Identify which cell holds the provided text, then report its (X, Y) central coordinate. 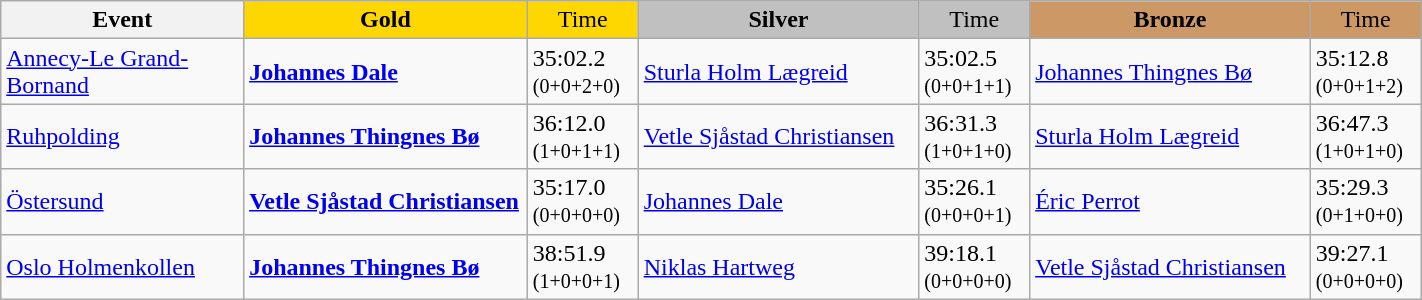
Bronze (1170, 20)
36:47.3(1+0+1+0) (1366, 136)
Ruhpolding (122, 136)
36:12.0(1+0+1+1) (582, 136)
Niklas Hartweg (778, 266)
35:29.3(0+1+0+0) (1366, 202)
36:31.3(1+0+1+0) (974, 136)
35:12.8(0+0+1+2) (1366, 72)
Event (122, 20)
39:27.1(0+0+0+0) (1366, 266)
35:02.2(0+0+2+0) (582, 72)
Gold (386, 20)
35:26.1(0+0+0+1) (974, 202)
35:02.5(0+0+1+1) (974, 72)
38:51.9(1+0+0+1) (582, 266)
Silver (778, 20)
Oslo Holmenkollen (122, 266)
Éric Perrot (1170, 202)
35:17.0(0+0+0+0) (582, 202)
Östersund (122, 202)
Annecy-Le Grand-Bornand (122, 72)
39:18.1(0+0+0+0) (974, 266)
